Detect which cell encompasses the target text, then output its (x, y) center coordinate. 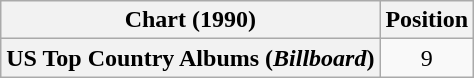
US Top Country Albums (Billboard) (190, 58)
Chart (1990) (190, 20)
Position (427, 20)
9 (427, 58)
